For the text-containing cell, return its midpoint in [x, y] coordinate format. 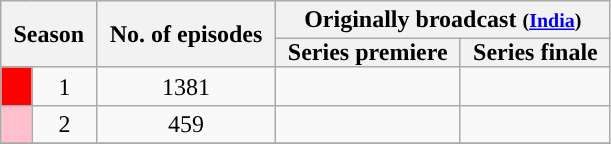
1 [64, 86]
Season [49, 34]
1381 [186, 86]
2 [64, 124]
459 [186, 124]
Series finale [535, 53]
Originally broadcast (India) [442, 20]
No. of episodes [186, 34]
Series premiere [368, 53]
